Pinpoint the cell where the given text exists, returning its (X, Y) midpoint coordinate. 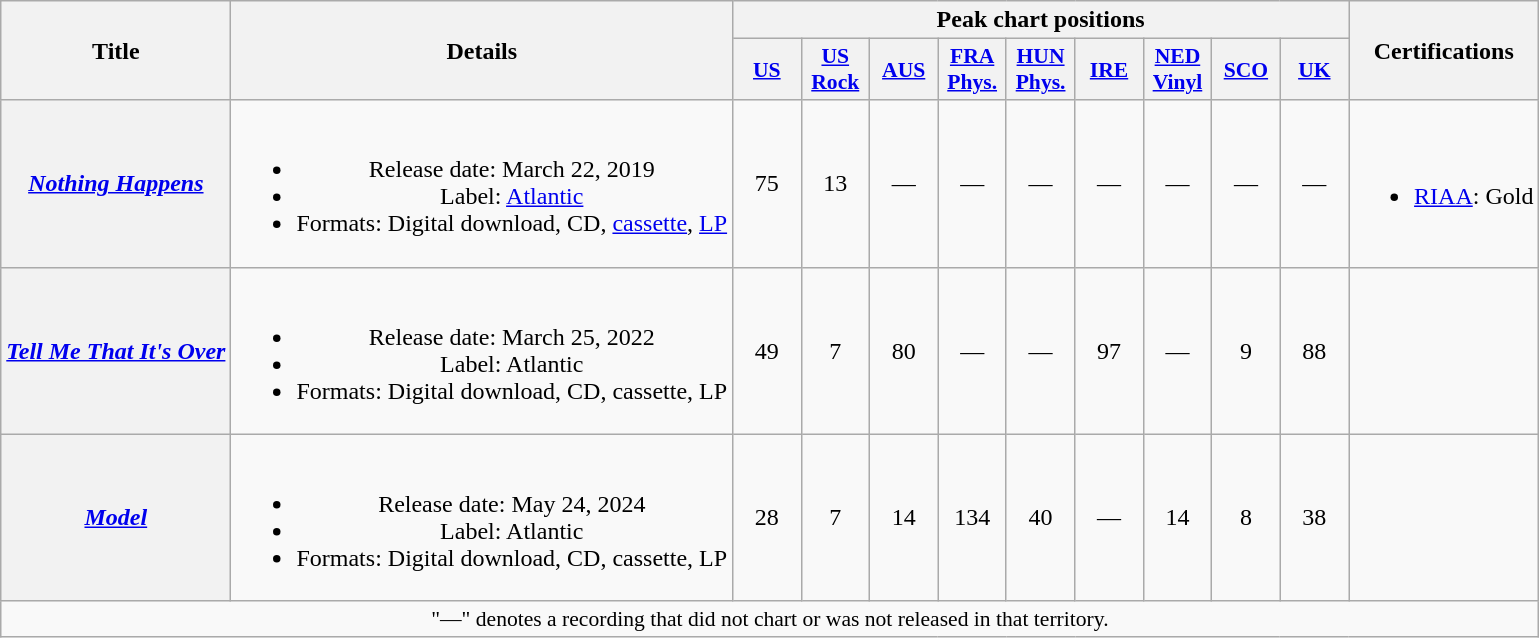
75 (767, 184)
USRock (835, 70)
Peak chart positions (1041, 20)
28 (767, 518)
Model (116, 518)
13 (835, 184)
FRAPhys. (972, 70)
88 (1314, 350)
AUS (903, 70)
Nothing Happens (116, 184)
Release date: March 25, 2022Label: AtlanticFormats: Digital download, CD, cassette, LP (482, 350)
9 (1246, 350)
US (767, 70)
UK (1314, 70)
Release date: March 22, 2019Label: AtlanticFormats: Digital download, CD, cassette, LP (482, 184)
38 (1314, 518)
HUNPhys. (1040, 70)
Release date: May 24, 2024Label: AtlanticFormats: Digital download, CD, cassette, LP (482, 518)
134 (972, 518)
RIAA: Gold (1444, 184)
NEDVinyl (1177, 70)
40 (1040, 518)
Details (482, 50)
97 (1109, 350)
80 (903, 350)
Tell Me That It's Over (116, 350)
49 (767, 350)
Certifications (1444, 50)
"—" denotes a recording that did not chart or was not released in that territory. (770, 619)
Title (116, 50)
8 (1246, 518)
SCO (1246, 70)
IRE (1109, 70)
